Pinpoint the cell where the given text exists, returning its (X, Y) midpoint coordinate. 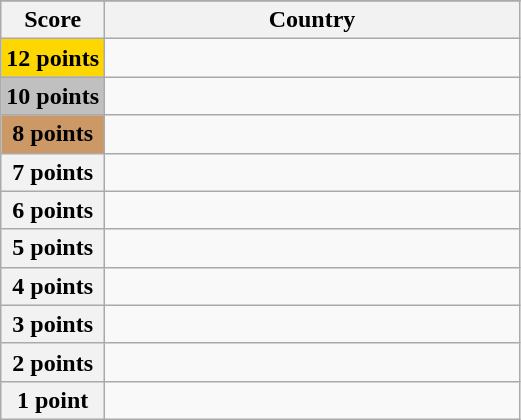
10 points (53, 96)
12 points (53, 58)
1 point (53, 400)
4 points (53, 286)
5 points (53, 248)
2 points (53, 362)
7 points (53, 172)
8 points (53, 134)
3 points (53, 324)
Score (53, 20)
Country (312, 20)
6 points (53, 210)
